Identify which cell holds the provided text, then report its [x, y] central coordinate. 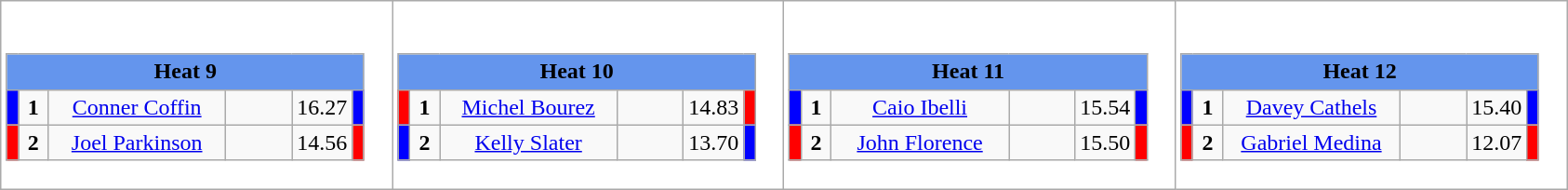
16.27 [322, 107]
13.70 [714, 142]
Heat 12 1 Davey Cathels 15.40 2 Gabriel Medina 12.07 [1371, 95]
Kelly Slater [528, 142]
14.56 [322, 142]
Heat 9 [185, 72]
Heat 11 [968, 72]
14.83 [714, 107]
Heat 10 1 Michel Bourez 14.83 2 Kelly Slater 13.70 [588, 95]
Davey Cathels [1311, 107]
Gabriel Medina [1311, 142]
15.54 [1105, 107]
Joel Parkinson [138, 142]
Heat 11 1 Caio Ibelli 15.54 2 John Florence 15.50 [980, 95]
Caio Ibelli [921, 107]
Heat 10 [577, 72]
12.07 [1497, 142]
Michel Bourez [528, 107]
Conner Coffin [138, 107]
15.40 [1497, 107]
Heat 12 [1360, 72]
Heat 9 1 Conner Coffin 16.27 2 Joel Parkinson 14.56 [197, 95]
John Florence [921, 142]
15.50 [1105, 142]
